Output the [X, Y] coordinate of the center of the cell containing the given text.  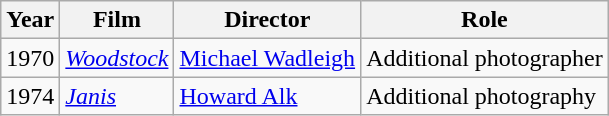
Janis [117, 96]
Film [117, 20]
1970 [30, 58]
Director [268, 20]
Additional photographer [485, 58]
Additional photography [485, 96]
Woodstock [117, 58]
1974 [30, 96]
Howard Alk [268, 96]
Michael Wadleigh [268, 58]
Year [30, 20]
Role [485, 20]
